Scan for the cell matching the given text and deliver its (x, y) coordinate at center. 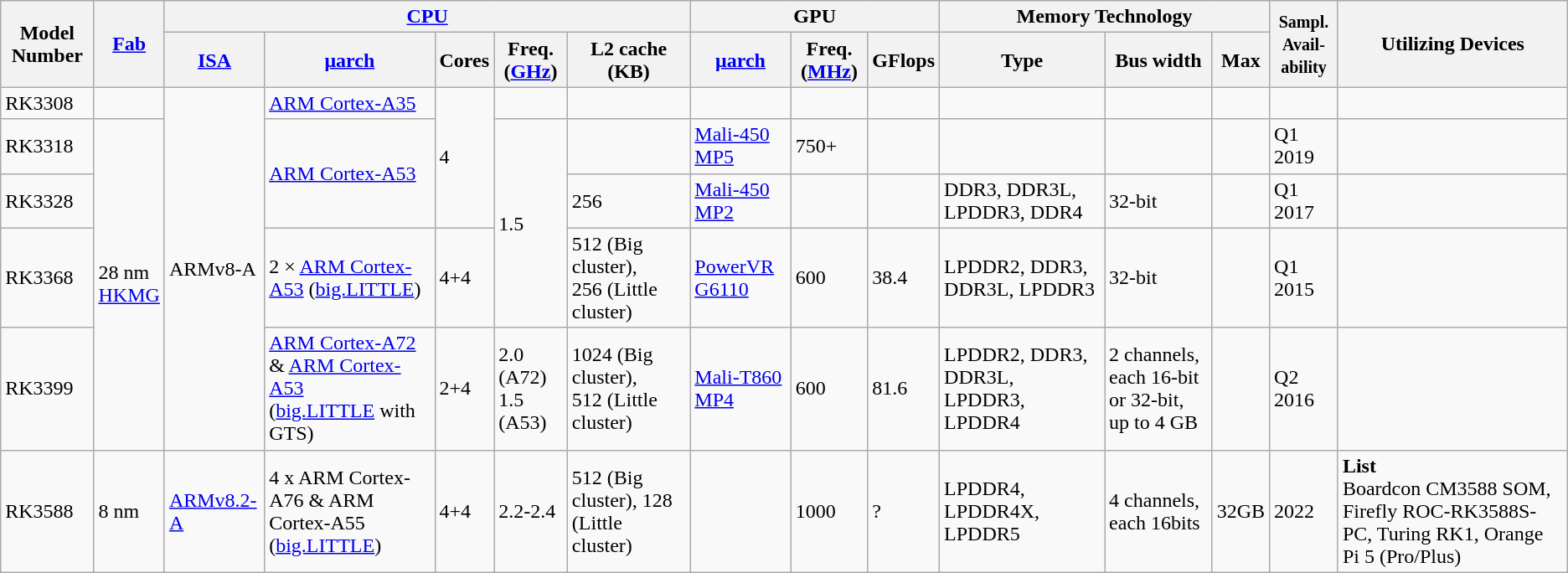
RK3328 (47, 201)
32GB (1240, 511)
? (904, 511)
512 (Big cluster), 128 (Little cluster) (628, 511)
GPU (815, 17)
1.5 (531, 223)
Q2 2016 (1304, 389)
Q1 2015 (1304, 278)
4 channels, each 16bits (1159, 511)
81.6 (904, 389)
RK3588 (47, 511)
Mali-450 MP2 (740, 201)
Cores (464, 60)
RK3368 (47, 278)
512 (Big cluster), 256 (Little cluster) (628, 278)
28 nmHKMG (129, 285)
Freq. (GHz) (531, 60)
Type (1022, 60)
Model Number (47, 44)
256 (628, 201)
ARM Cortex-A35 (350, 103)
2.0 (A72)1.5 (A53) (531, 389)
Max (1240, 60)
Bus width (1159, 60)
Sampl. Avail-ability (1304, 44)
Utilizing Devices (1452, 44)
ARM Cortex-A53 (350, 173)
750+ (829, 146)
Freq. (MHz) (829, 60)
2+4 (464, 389)
RK3318 (47, 146)
2.2-2.4 (531, 511)
2 channels,each 16-bit or 32-bit,up to 4 GB (1159, 389)
CPU (427, 17)
GFlops (904, 60)
38.4 (904, 278)
PowerVR G6110 (740, 278)
1000 (829, 511)
RK3308 (47, 103)
ARM Cortex-A72 & ARM Cortex-A53(big.LITTLE with GTS) (350, 389)
4 (464, 157)
Mali-T860 MP4 (740, 389)
2022 (1304, 511)
ListBoardcon CM3588 SOM, Firefly ROC-RK3588S-PC, Turing RK1, Orange Pi 5 (Pro/Plus) (1452, 511)
DDR3, DDR3L, LPDDR3, DDR4 (1022, 201)
Q1 2017 (1304, 201)
LPDDR4, LPDDR4X, LPDDR5 (1022, 511)
Fab (129, 44)
ISA (214, 60)
ARMv8-A (214, 268)
Q1 2019 (1304, 146)
RK3399 (47, 389)
8 nm (129, 511)
4 x ARM Cortex-A76 & ARM Cortex-A55(big.LITTLE) (350, 511)
1024 (Big cluster),512 (Little cluster) (628, 389)
ARMv8.2-A (214, 511)
Memory Technology (1105, 17)
LPDDR2, DDR3, DDR3L, LPDDR3, LPDDR4 (1022, 389)
2 × ARM Cortex-A53 (big.LITTLE) (350, 278)
LPDDR2, DDR3, DDR3L, LPDDR3 (1022, 278)
L2 cache (KB) (628, 60)
Mali-450 MP5 (740, 146)
